Find where the given text appears and provide that cell's center as (X, Y) coordinate. 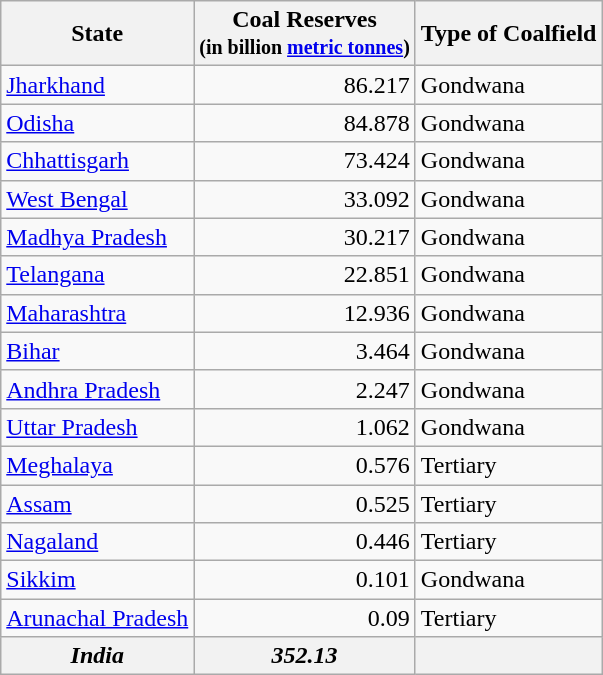
Uttar Pradesh (98, 427)
Andhra Pradesh (98, 389)
Maharashtra (98, 313)
22.851 (305, 275)
0.576 (305, 465)
Telangana (98, 275)
352.13 (305, 656)
84.878 (305, 123)
86.217 (305, 85)
Type of Coalfield (508, 34)
Bihar (98, 351)
0.525 (305, 503)
0.101 (305, 580)
India (98, 656)
3.464 (305, 351)
Jharkhand (98, 85)
Madhya Pradesh (98, 237)
2.247 (305, 389)
73.424 (305, 161)
Sikkim (98, 580)
Arunachal Pradesh (98, 618)
Odisha (98, 123)
Meghalaya (98, 465)
Chhattisgarh (98, 161)
West Bengal (98, 199)
12.936 (305, 313)
30.217 (305, 237)
Coal Reserves(in billion metric tonnes) (305, 34)
Assam (98, 503)
Nagaland (98, 542)
33.092 (305, 199)
1.062 (305, 427)
0.09 (305, 618)
State (98, 34)
0.446 (305, 542)
